Search for the cell housing the specified text and yield its (x, y) center coordinate. 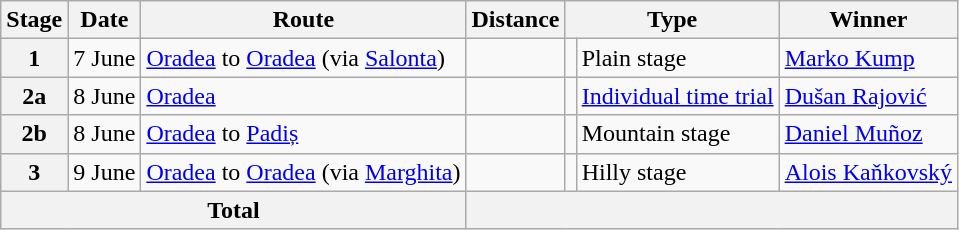
Total (234, 210)
3 (34, 172)
Individual time trial (678, 96)
Oradea to Padiș (304, 134)
2a (34, 96)
Oradea to Oradea (via Marghita) (304, 172)
Alois Kaňkovský (868, 172)
Route (304, 20)
Date (104, 20)
Daniel Muñoz (868, 134)
Hilly stage (678, 172)
Mountain stage (678, 134)
Oradea to Oradea (via Salonta) (304, 58)
7 June (104, 58)
2b (34, 134)
Stage (34, 20)
1 (34, 58)
Type (672, 20)
9 June (104, 172)
Oradea (304, 96)
Winner (868, 20)
Distance (516, 20)
Marko Kump (868, 58)
Dušan Rajović (868, 96)
Plain stage (678, 58)
